From the cell containing the given text, extract its center point as [X, Y] coordinate. 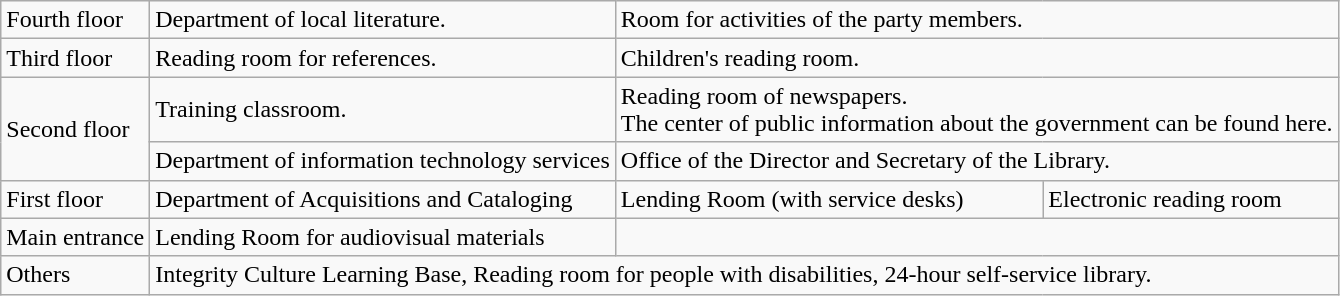
Others [76, 275]
Department of local literature. [383, 20]
Reading room of newspapers.The center of public information about the government can be found here. [976, 110]
Reading room for references. [383, 58]
Electronic reading room [1190, 199]
Lending Room (with service desks) [829, 199]
Fourth floor [76, 20]
Third floor [76, 58]
Lending Room for audiovisual materials [383, 237]
Department of Acquisitions and Cataloging [383, 199]
Office of the Director and Secretary of the Library. [976, 161]
Main entrance [76, 237]
Children's reading room. [976, 58]
Room for activities of the party members. [976, 20]
Training classroom. [383, 110]
Integrity Culture Learning Base, Reading room for people with disabilities, 24-hour self-service library. [744, 275]
Department of information technology services [383, 161]
First floor [76, 199]
Second floor [76, 128]
